Pinpoint the cell where the given text exists, returning its (x, y) midpoint coordinate. 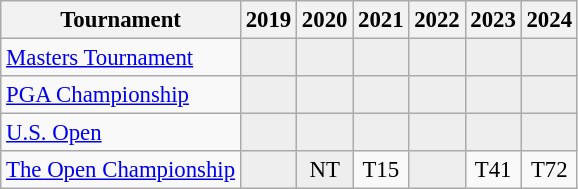
PGA Championship (121, 95)
2019 (268, 20)
2020 (325, 20)
Masters Tournament (121, 58)
NT (325, 170)
The Open Championship (121, 170)
2023 (493, 20)
Tournament (121, 20)
T41 (493, 170)
2021 (381, 20)
2024 (549, 20)
U.S. Open (121, 133)
T15 (381, 170)
T72 (549, 170)
2022 (437, 20)
